From the cell containing the given text, extract its center point as (x, y) coordinate. 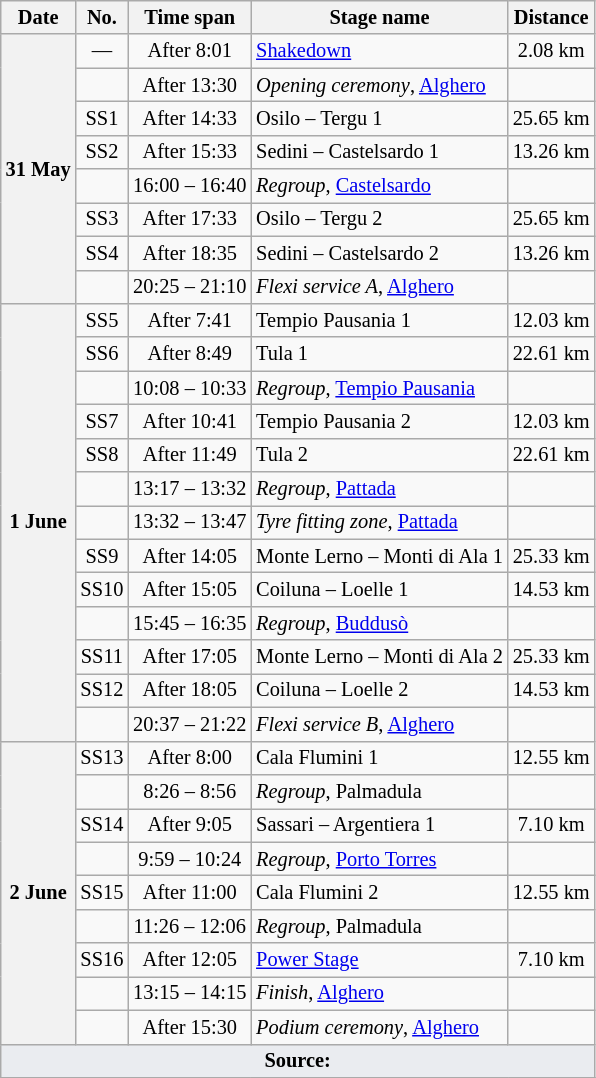
After 11:00 (190, 892)
Opening ceremony, Alghero (380, 85)
SS16 (102, 960)
Date (38, 17)
SS5 (102, 320)
Finish, Alghero (380, 993)
Coiluna – Loelle 1 (380, 589)
Regroup, Buddusò (380, 623)
After 9:05 (190, 825)
SS7 (102, 421)
After 15:05 (190, 589)
15:45 – 16:35 (190, 623)
SS14 (102, 825)
Cala Flumini 1 (380, 758)
13:17 – 13:32 (190, 489)
Regroup, Porto Torres (380, 859)
After 18:05 (190, 690)
2 June (38, 892)
After 17:05 (190, 657)
Regroup, Pattada (380, 489)
After 10:41 (190, 421)
13:15 – 14:15 (190, 993)
13:32 – 13:47 (190, 522)
20:37 – 21:22 (190, 724)
No. (102, 17)
Sedini – Castelsardo 1 (380, 152)
SS4 (102, 253)
2.08 km (552, 51)
After 7:41 (190, 320)
Shakedown (380, 51)
After 8:01 (190, 51)
SS3 (102, 219)
Coiluna – Loelle 2 (380, 690)
SS12 (102, 690)
11:26 – 12:06 (190, 926)
After 12:05 (190, 960)
Cala Flumini 2 (380, 892)
10:08 – 10:33 (190, 388)
After 17:33 (190, 219)
After 15:30 (190, 1027)
SS6 (102, 354)
Monte Lerno – Monti di Ala 2 (380, 657)
After 11:49 (190, 455)
9:59 – 10:24 (190, 859)
SS13 (102, 758)
Stage name (380, 17)
Power Stage (380, 960)
SS2 (102, 152)
Sedini – Castelsardo 2 (380, 253)
Flexi service B, Alghero (380, 724)
1 June (38, 522)
Tyre fitting zone, Pattada (380, 522)
Flexi service A, Alghero (380, 287)
— (102, 51)
SS10 (102, 589)
After 18:35 (190, 253)
After 8:00 (190, 758)
After 8:49 (190, 354)
Podium ceremony, Alghero (380, 1027)
Source: (298, 1061)
20:25 – 21:10 (190, 287)
8:26 – 8:56 (190, 791)
After 15:33 (190, 152)
After 14:33 (190, 118)
Regroup, Castelsardo (380, 186)
Osilo – Tergu 2 (380, 219)
31 May (38, 168)
Distance (552, 17)
SS1 (102, 118)
After 13:30 (190, 85)
SS8 (102, 455)
Tempio Pausania 2 (380, 421)
Sassari – Argentiera 1 (380, 825)
Time span (190, 17)
After 14:05 (190, 556)
16:00 – 16:40 (190, 186)
Tula 1 (380, 354)
Tempio Pausania 1 (380, 320)
SS9 (102, 556)
Monte Lerno – Monti di Ala 1 (380, 556)
Regroup, Tempio Pausania (380, 388)
Tula 2 (380, 455)
SS11 (102, 657)
SS15 (102, 892)
Osilo – Tergu 1 (380, 118)
